Return the [X, Y] coordinate for the center point of the cell that contains the specified text.  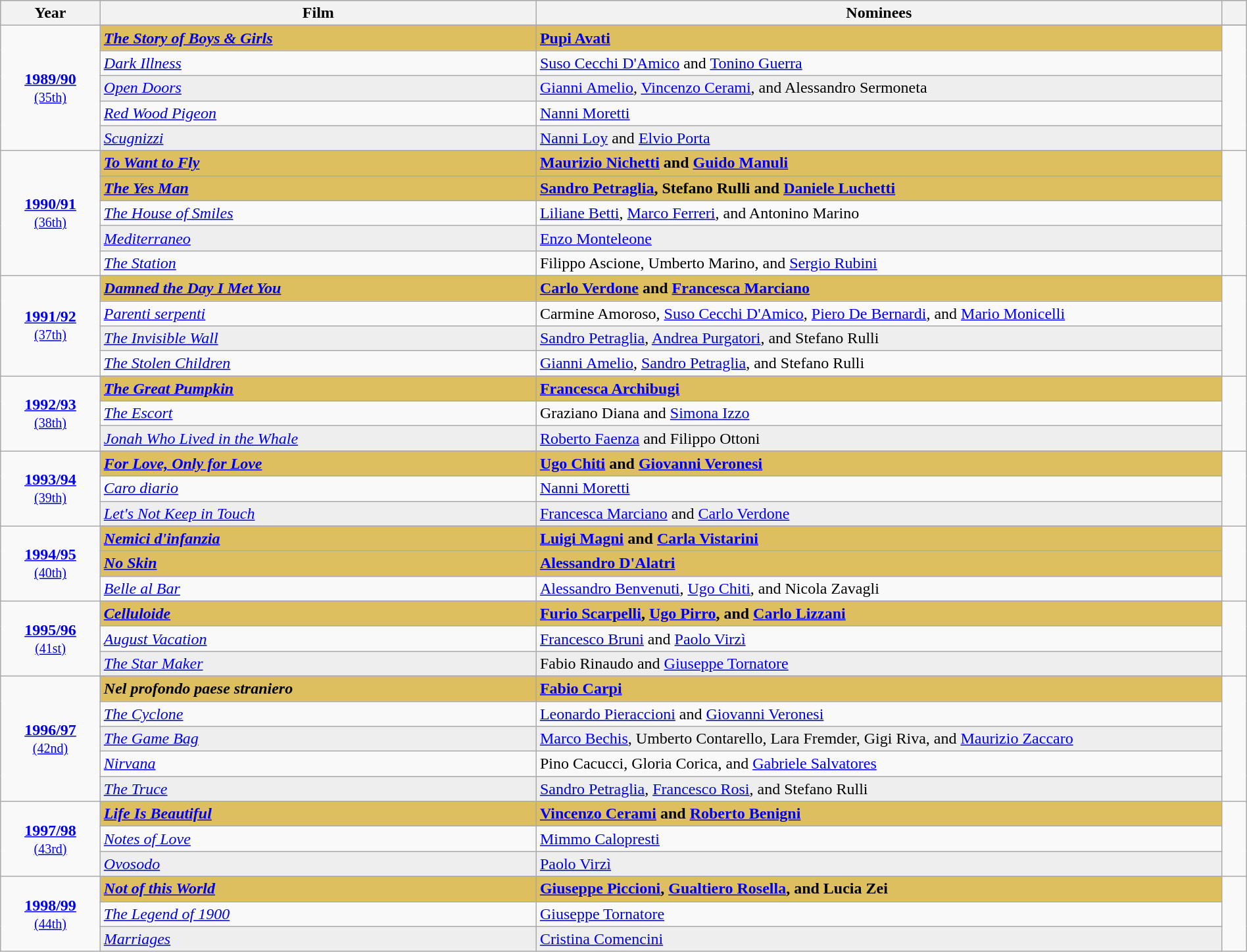
Alessandro Benvenuti, Ugo Chiti, and Nicola Zavagli [879, 588]
Belle al Bar [318, 588]
Caro diario [318, 488]
The Truce [318, 789]
Sandro Petraglia, Stefano Rulli and Daniele Luchetti [879, 188]
Fabio Rinaudo and Giuseppe Tornatore [879, 663]
The Yes Man [318, 188]
Notes of Love [318, 839]
Life Is Beautiful [318, 814]
Ovosodo [318, 864]
Let's Not Keep in Touch [318, 513]
Gianni Amelio, Sandro Petraglia, and Stefano Rulli [879, 364]
1993/94(39th) [51, 488]
Nirvana [318, 764]
Leonardo Pieraccioni and Giovanni Veronesi [879, 713]
Fabio Carpi [879, 688]
For Love, Only for Love [318, 464]
1989/90(35th) [51, 88]
1994/95(40th) [51, 563]
Filippo Ascione, Umberto Marino, and Sergio Rubini [879, 263]
The Cyclone [318, 713]
The Escort [318, 414]
Alessandro D'Alatri [879, 563]
Carmine Amoroso, Suso Cecchi D'Amico, Piero De Bernardi, and Mario Monicelli [879, 314]
Mimmo Calopresti [879, 839]
Maurizio Nichetti and Guido Manuli [879, 163]
Nemici d'infanzia [318, 538]
Suso Cecchi D'Amico and Tonino Guerra [879, 63]
1990/91(36th) [51, 213]
Vincenzo Cerami and Roberto Benigni [879, 814]
Nominees [879, 13]
1997/98(43rd) [51, 839]
Nanni Loy and Elvio Porta [879, 138]
1998/99(44th) [51, 914]
Roberto Faenza and Filippo Ottoni [879, 439]
Luigi Magni and Carla Vistarini [879, 538]
1992/93(38th) [51, 414]
Carlo Verdone and Francesca Marciano [879, 288]
The Great Pumpkin [318, 389]
The Station [318, 263]
Furio Scarpelli, Ugo Pirro, and Carlo Lizzani [879, 613]
Parenti serpenti [318, 314]
Giuseppe Tornatore [879, 914]
Francesca Marciano and Carlo Verdone [879, 513]
No Skin [318, 563]
Year [51, 13]
Graziano Diana and Simona Izzo [879, 414]
Francesca Archibugi [879, 389]
Red Wood Pigeon [318, 113]
The Stolen Children [318, 364]
Pino Cacucci, Gloria Corica, and Gabriele Salvatores [879, 764]
Scugnizzi [318, 138]
Marco Bechis, Umberto Contarello, Lara Fremder, Gigi Riva, and Maurizio Zaccaro [879, 739]
The Legend of 1900 [318, 914]
Paolo Virzì [879, 864]
Marriages [318, 939]
Ugo Chiti and Giovanni Veronesi [879, 464]
Sandro Petraglia, Andrea Purgatori, and Stefano Rulli [879, 339]
Dark Illness [318, 63]
August Vacation [318, 638]
The Story of Boys & Girls [318, 38]
Giuseppe Piccioni, Gualtiero Rosella, and Lucia Zei [879, 889]
Damned the Day I Met You [318, 288]
Enzo Monteleone [879, 238]
To Want to Fly [318, 163]
Celluloide [318, 613]
Open Doors [318, 88]
Pupi Avati [879, 38]
The Invisible Wall [318, 339]
Not of this World [318, 889]
Film [318, 13]
1996/97(42nd) [51, 738]
Francesco Bruni and Paolo Virzì [879, 638]
Liliane Betti, Marco Ferreri, and Antonino Marino [879, 213]
1995/96(41st) [51, 638]
Cristina Comencini [879, 939]
The House of Smiles [318, 213]
Mediterraneo [318, 238]
Sandro Petraglia, Francesco Rosi, and Stefano Rulli [879, 789]
Nel profondo paese straniero [318, 688]
The Star Maker [318, 663]
Jonah Who Lived in the Whale [318, 439]
The Game Bag [318, 739]
Gianni Amelio, Vincenzo Cerami, and Alessandro Sermoneta [879, 88]
1991/92(37th) [51, 325]
